Pinpoint the cell where the given text exists, returning its (X, Y) midpoint coordinate. 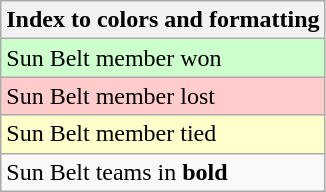
Sun Belt member lost (163, 96)
Sun Belt member tied (163, 134)
Index to colors and formatting (163, 20)
Sun Belt teams in bold (163, 172)
Sun Belt member won (163, 58)
